Locate the cell with the specified text and output its (x, y) center coordinate. 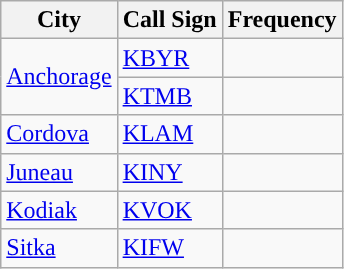
KTMB (170, 96)
Cordova (59, 134)
KVOK (170, 210)
Kodiak (59, 210)
KBYR (170, 58)
Sitka (59, 248)
KINY (170, 172)
City (59, 20)
KIFW (170, 248)
Call Sign (170, 20)
KLAM (170, 134)
Anchorage (59, 77)
Frequency (282, 20)
Juneau (59, 172)
